Search for the cell housing the specified text and yield its [x, y] center coordinate. 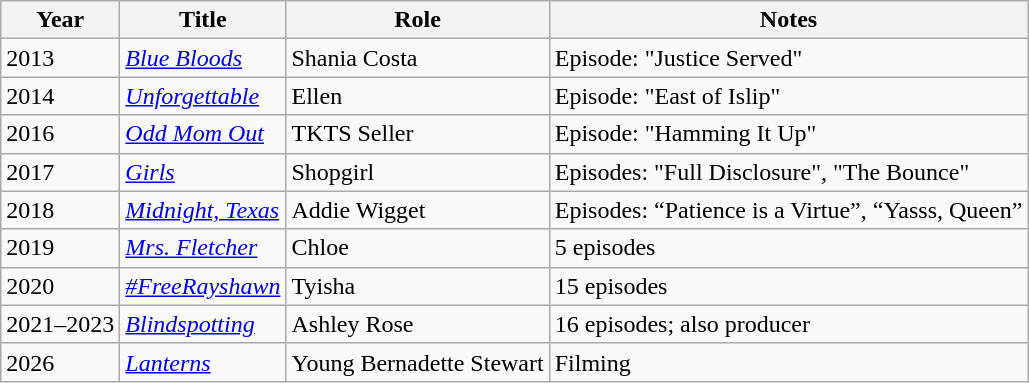
Girls [203, 172]
Role [418, 20]
2016 [60, 134]
Title [203, 20]
2019 [60, 248]
Midnight, Texas [203, 210]
Chloe [418, 248]
Episodes: "Full Disclosure", "The Bounce" [788, 172]
15 episodes [788, 286]
Blue Bloods [203, 58]
2021–2023 [60, 324]
2017 [60, 172]
16 episodes; also producer [788, 324]
Ashley Rose [418, 324]
Shania Costa [418, 58]
Notes [788, 20]
#FreeRayshawn [203, 286]
Tyisha [418, 286]
Ellen [418, 96]
Blindspotting [203, 324]
Filming [788, 362]
Shopgirl [418, 172]
Episodes: “Patience is a Virtue”, “Yasss, Queen” [788, 210]
Young Bernadette Stewart [418, 362]
Mrs. Fletcher [203, 248]
Odd Mom Out [203, 134]
Episode: "Hamming It Up" [788, 134]
2013 [60, 58]
2026 [60, 362]
5 episodes [788, 248]
Lanterns [203, 362]
TKTS Seller [418, 134]
Episode: "East of Islip" [788, 96]
Addie Wigget [418, 210]
Year [60, 20]
2018 [60, 210]
Unforgettable [203, 96]
2020 [60, 286]
2014 [60, 96]
Episode: "Justice Served" [788, 58]
